Locate the cell with the specified text and output its (x, y) center coordinate. 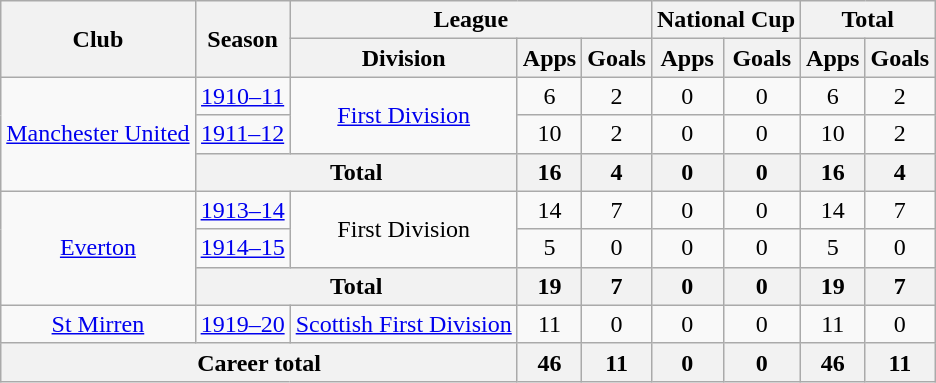
Division (404, 58)
1919–20 (242, 324)
National Cup (726, 20)
Career total (260, 362)
1913–14 (242, 210)
Scottish First Division (404, 324)
St Mirren (98, 324)
League (470, 20)
1911–12 (242, 134)
1914–15 (242, 248)
Everton (98, 248)
Manchester United (98, 134)
1910–11 (242, 96)
Club (98, 39)
Season (242, 39)
